Detect which cell encompasses the target text, then output its [X, Y] center coordinate. 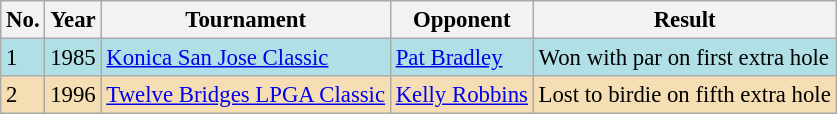
Pat Bradley [462, 58]
1985 [73, 58]
Tournament [246, 20]
2 [23, 95]
Result [684, 20]
1 [23, 58]
Won with par on first extra hole [684, 58]
Kelly Robbins [462, 95]
No. [23, 20]
Twelve Bridges LPGA Classic [246, 95]
Opponent [462, 20]
1996 [73, 95]
Konica San Jose Classic [246, 58]
Lost to birdie on fifth extra hole [684, 95]
Year [73, 20]
